From the cell containing the given text, extract its center point as [X, Y] coordinate. 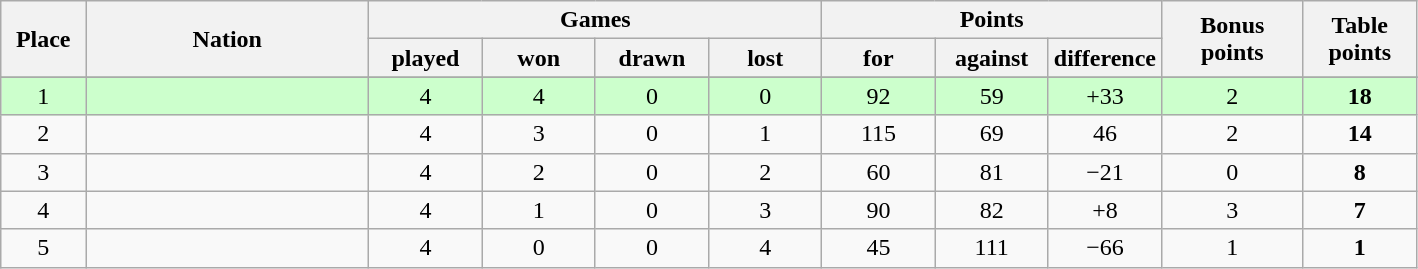
5 [44, 248]
lost [766, 58]
+33 [1104, 96]
82 [992, 210]
Games [596, 20]
for [878, 58]
115 [878, 134]
45 [878, 248]
18 [1360, 96]
59 [992, 96]
+8 [1104, 210]
−66 [1104, 248]
60 [878, 172]
against [992, 58]
81 [992, 172]
111 [992, 248]
played [426, 58]
Points [992, 20]
−21 [1104, 172]
90 [878, 210]
14 [1360, 134]
8 [1360, 172]
46 [1104, 134]
Bonuspoints [1233, 39]
7 [1360, 210]
won [538, 58]
69 [992, 134]
92 [878, 96]
Tablepoints [1360, 39]
Place [44, 39]
drawn [652, 58]
difference [1104, 58]
Nation [228, 39]
